Output the (x, y) coordinate of the center of the cell containing the given text.  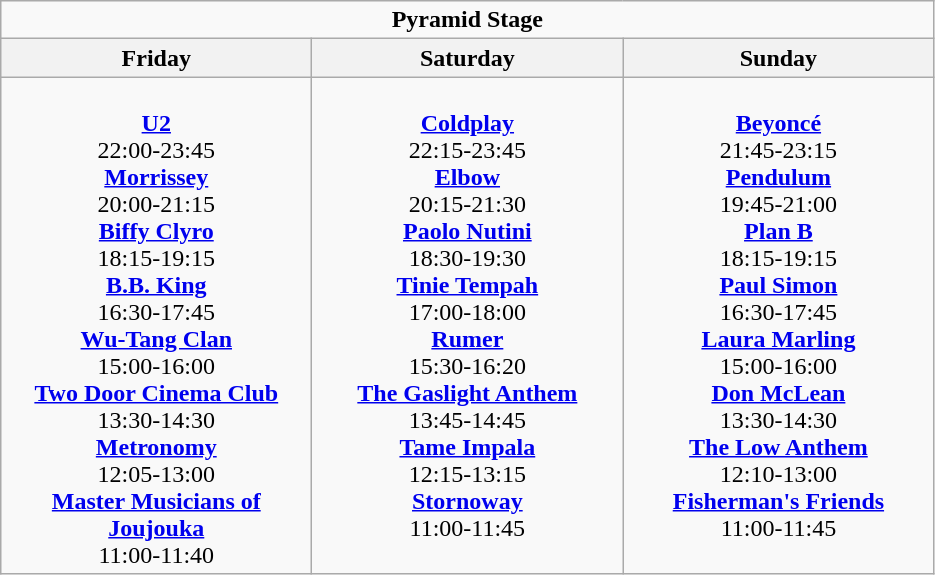
Saturday (468, 58)
Sunday (778, 58)
Pyramid Stage (468, 20)
Friday (156, 58)
